Locate the cell with the specified text and output its [X, Y] center coordinate. 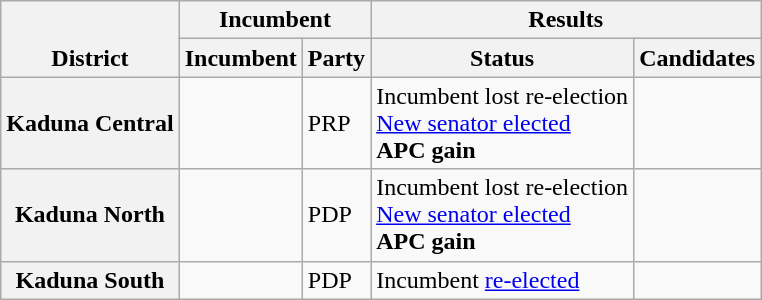
Kaduna North [90, 215]
Candidates [698, 58]
PRP [336, 123]
Status [502, 58]
District [90, 39]
Incumbent re-elected [502, 280]
Party [336, 58]
Kaduna South [90, 280]
Results [566, 20]
Kaduna Central [90, 123]
